Locate the cell with the specified text and output its [X, Y] center coordinate. 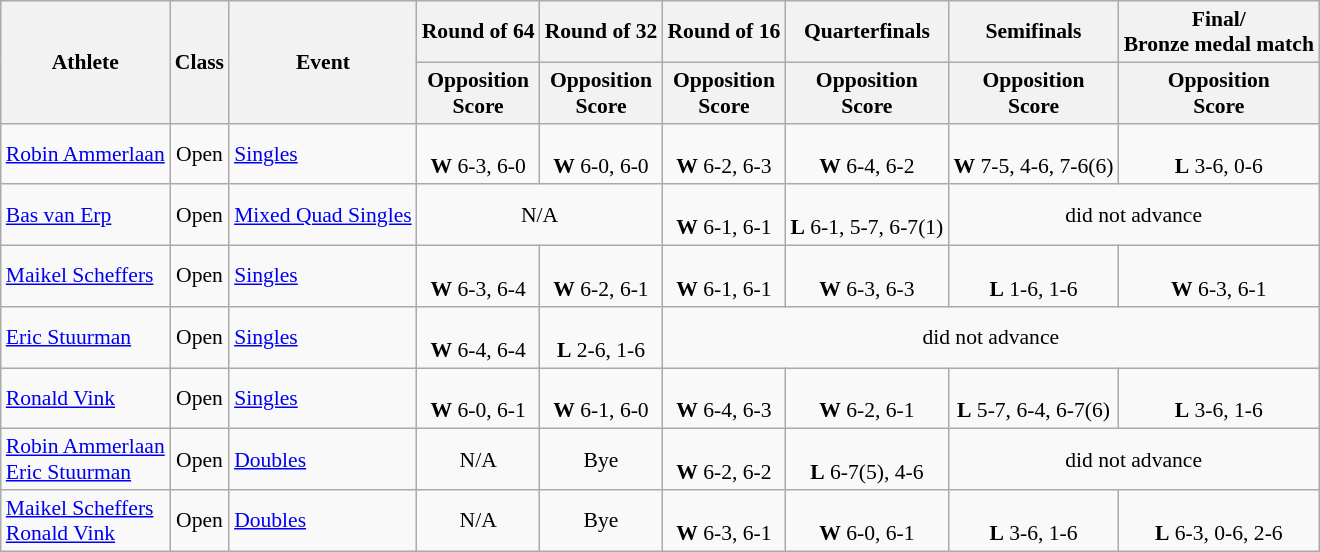
W 6-0, 6-0 [602, 154]
L 5-7, 6-4, 6-7(6) [1033, 398]
Class [200, 62]
W 6-4, 6-4 [478, 338]
Eric Stuurman [86, 338]
W 6-3, 6-0 [478, 154]
Final/Bronze medal match [1219, 32]
W 6-3, 6-4 [478, 276]
L 6-7(5), 4-6 [866, 460]
Round of 64 [478, 32]
Bas van Erp [86, 216]
Mixed Quad Singles [323, 216]
Robin Ammerlaan [86, 154]
L 2-6, 1-6 [602, 338]
W 6-4, 6-2 [866, 154]
W 6-3, 6-3 [866, 276]
W 6-2, 6-3 [724, 154]
Event [323, 62]
Round of 16 [724, 32]
L 6-1, 5-7, 6-7(1) [866, 216]
Quarterfinals [866, 32]
Athlete [86, 62]
Semifinals [1033, 32]
W 6-4, 6-3 [724, 398]
L 3-6, 0-6 [1219, 154]
W 6-1, 6-0 [602, 398]
Maikel ScheffersRonald Vink [86, 520]
L 6-3, 0-6, 2-6 [1219, 520]
W 6-2, 6-2 [724, 460]
W 7-5, 4-6, 7-6(6) [1033, 154]
Ronald Vink [86, 398]
Round of 32 [602, 32]
Robin AmmerlaanEric Stuurman [86, 460]
L 1-6, 1-6 [1033, 276]
Maikel Scheffers [86, 276]
